Determine the (X, Y) coordinate at the center of the cell enclosing the given text.  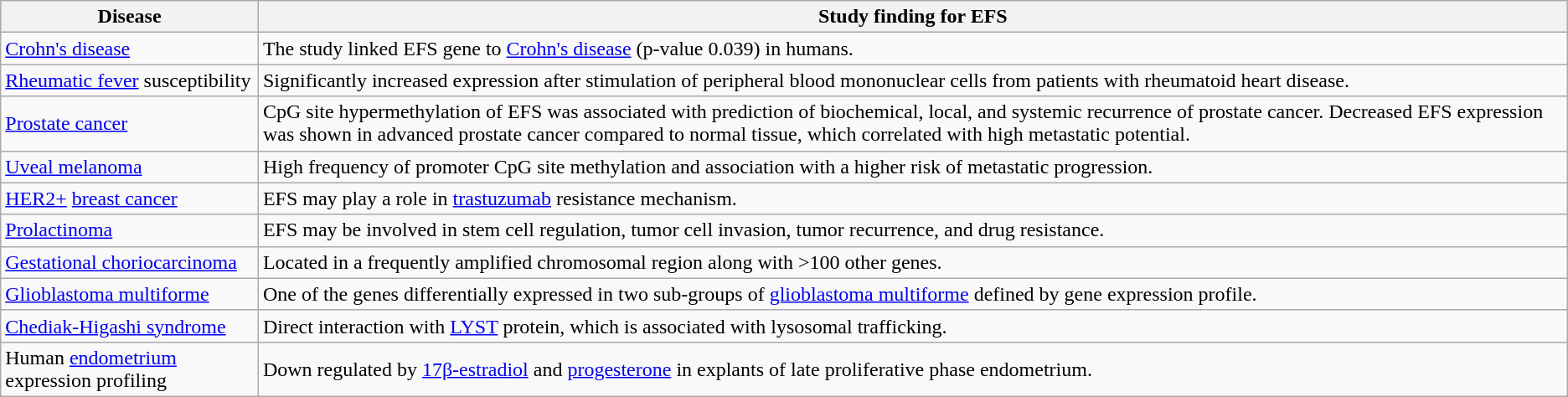
Down regulated by 17β-estradiol and progesterone in explants of late proliferative phase endometrium. (913, 369)
Crohn's disease (130, 49)
One of the genes differentially expressed in two sub-groups of glioblastoma multiforme defined by gene expression profile. (913, 294)
Study finding for EFS (913, 17)
High frequency of promoter CpG site methylation and association with a higher risk of metastatic progression. (913, 167)
The study linked EFS gene to Crohn's disease (p-value 0.039) in humans. (913, 49)
Prostate cancer (130, 124)
EFS may play a role in trastuzumab resistance mechanism. (913, 198)
Located in a frequently amplified chromosomal region along with >100 other genes. (913, 262)
Prolactinoma (130, 230)
Direct interaction with LYST protein, which is associated with lysosomal trafficking. (913, 326)
Rheumatic fever susceptibility (130, 80)
EFS may be involved in stem cell regulation, tumor cell invasion, tumor recurrence, and drug resistance. (913, 230)
Significantly increased expression after stimulation of peripheral blood mononuclear cells from patients with rheumatoid heart disease. (913, 80)
Chediak-Higashi syndrome (130, 326)
HER2+ breast cancer (130, 198)
Gestational choriocarcinoma (130, 262)
Disease (130, 17)
Uveal melanoma (130, 167)
Glioblastoma multiforme (130, 294)
Human endometrium expression profiling (130, 369)
